For the text-containing cell, return its midpoint in [X, Y] coordinate format. 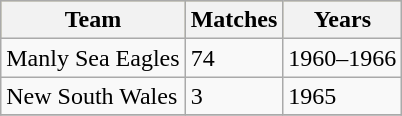
1965 [342, 96]
New South Wales [93, 96]
3 [234, 96]
74 [234, 58]
Manly Sea Eagles [93, 58]
Team [93, 20]
Matches [234, 20]
Years [342, 20]
1960–1966 [342, 58]
